Pinpoint the cell where the given text exists, returning its [x, y] midpoint coordinate. 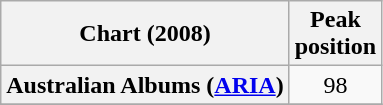
98 [335, 85]
Peakposition [335, 34]
Chart (2008) [145, 34]
Australian Albums (ARIA) [145, 85]
